Identify which cell holds the provided text, then report its [X, Y] central coordinate. 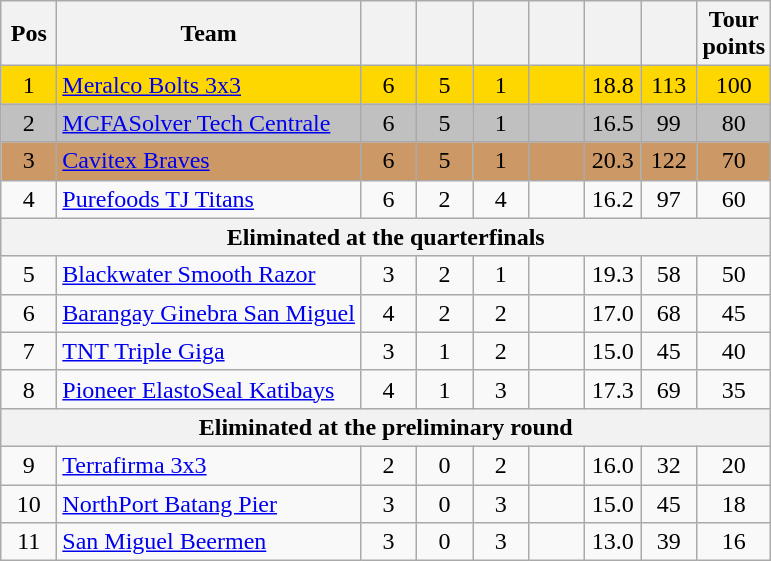
122 [669, 161]
Blackwater Smooth Razor [209, 275]
80 [734, 123]
17.0 [613, 313]
20 [734, 465]
San Miguel Beermen [209, 542]
70 [734, 161]
Barangay Ginebra San Miguel [209, 313]
Tour points [734, 34]
TNT Triple Giga [209, 351]
Meralco Bolts 3x3 [209, 85]
11 [29, 542]
50 [734, 275]
Eliminated at the preliminary round [386, 427]
Eliminated at the quarterfinals [386, 237]
8 [29, 389]
69 [669, 389]
Terrafirma 3x3 [209, 465]
NorthPort Batang Pier [209, 503]
58 [669, 275]
18 [734, 503]
16.0 [613, 465]
16 [734, 542]
10 [29, 503]
16.2 [613, 199]
Team [209, 34]
18.8 [613, 85]
19.3 [613, 275]
40 [734, 351]
Purefoods TJ Titans [209, 199]
Cavitex Braves [209, 161]
60 [734, 199]
MCFASolver Tech Centrale [209, 123]
68 [669, 313]
99 [669, 123]
9 [29, 465]
113 [669, 85]
Pioneer ElastoSeal Katibays [209, 389]
17.3 [613, 389]
100 [734, 85]
20.3 [613, 161]
Pos [29, 34]
39 [669, 542]
13.0 [613, 542]
97 [669, 199]
32 [669, 465]
16.5 [613, 123]
35 [734, 389]
7 [29, 351]
